Provide the [X, Y] coordinate of the cell's center where the given text is located.  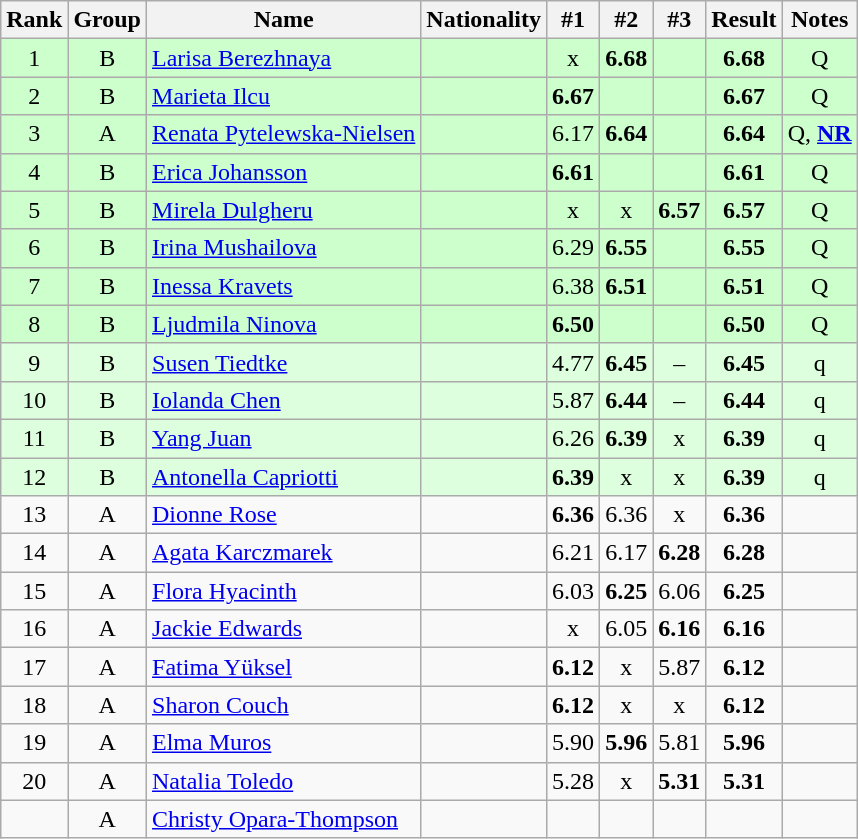
18 [34, 705]
6.05 [626, 629]
Sharon Couch [284, 705]
5 [34, 210]
Natalia Toledo [284, 781]
Q, NR [820, 134]
Elma Muros [284, 743]
Rank [34, 20]
Marieta Ilcu [284, 96]
14 [34, 553]
Flora Hyacinth [284, 591]
Fatima Yüksel [284, 667]
6.21 [574, 553]
Ljudmila Ninova [284, 324]
Nationality [484, 20]
Inessa Kravets [284, 286]
7 [34, 286]
15 [34, 591]
Erica Johansson [284, 172]
16 [34, 629]
Agata Karczmarek [284, 553]
Result [744, 20]
17 [34, 667]
6.26 [574, 438]
Iolanda Chen [284, 400]
#1 [574, 20]
20 [34, 781]
8 [34, 324]
6.03 [574, 591]
Susen Tiedtke [284, 362]
13 [34, 515]
#3 [680, 20]
Yang Juan [284, 438]
6.06 [680, 591]
Christy Opara-Thompson [284, 819]
Irina Mushailova [284, 248]
Larisa Berezhnaya [284, 58]
4 [34, 172]
Dionne Rose [284, 515]
1 [34, 58]
Antonella Capriotti [284, 477]
2 [34, 96]
4.77 [574, 362]
Group [108, 20]
5.28 [574, 781]
10 [34, 400]
#2 [626, 20]
Renata Pytelewska-Nielsen [284, 134]
Notes [820, 20]
Name [284, 20]
9 [34, 362]
6.38 [574, 286]
6.29 [574, 248]
11 [34, 438]
19 [34, 743]
Jackie Edwards [284, 629]
3 [34, 134]
6 [34, 248]
Mirela Dulgheru [284, 210]
5.90 [574, 743]
12 [34, 477]
5.81 [680, 743]
